Return [x, y] of the center of cell containing provided text 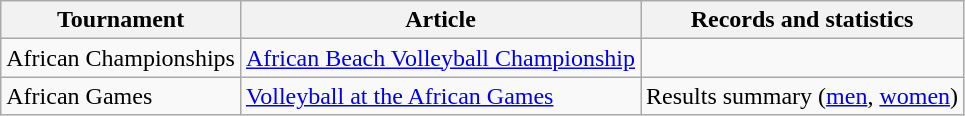
Records and statistics [802, 20]
Volleyball at the African Games [440, 96]
Tournament [121, 20]
African Beach Volleyball Championship [440, 58]
African Championships [121, 58]
Article [440, 20]
African Games [121, 96]
Results summary (men, women) [802, 96]
